Extract the [x, y] coordinate from the center of the cell holding the provided text.  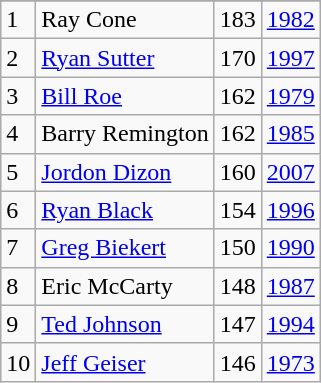
Ray Cone [125, 20]
Eric McCarty [125, 286]
1 [18, 20]
4 [18, 134]
Ryan Sutter [125, 58]
Ryan Black [125, 210]
1990 [290, 248]
9 [18, 324]
170 [238, 58]
Greg Biekert [125, 248]
6 [18, 210]
7 [18, 248]
1996 [290, 210]
1994 [290, 324]
10 [18, 362]
150 [238, 248]
1979 [290, 96]
1997 [290, 58]
183 [238, 20]
8 [18, 286]
160 [238, 172]
146 [238, 362]
1982 [290, 20]
3 [18, 96]
148 [238, 286]
5 [18, 172]
Ted Johnson [125, 324]
147 [238, 324]
1985 [290, 134]
154 [238, 210]
Jordon Dizon [125, 172]
2007 [290, 172]
1973 [290, 362]
1987 [290, 286]
Barry Remington [125, 134]
2 [18, 58]
Jeff Geiser [125, 362]
Bill Roe [125, 96]
